Find where the given text appears and provide that cell's center as [x, y] coordinate. 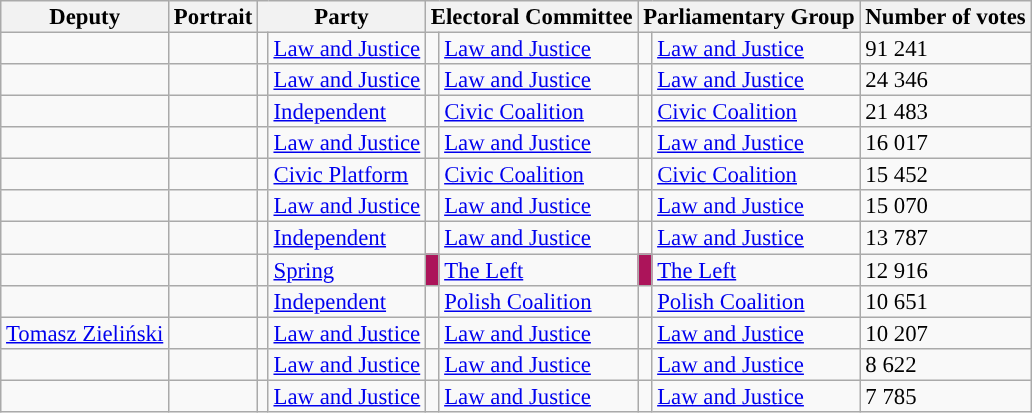
Deputy [85, 17]
Parliamentary Group [749, 17]
91 241 [946, 49]
16 017 [946, 143]
Civic Platform [346, 175]
12 916 [946, 270]
Portrait [214, 17]
Party [342, 17]
15 452 [946, 175]
13 787 [946, 238]
24 346 [946, 80]
Spring [346, 270]
Number of votes [946, 17]
10 651 [946, 301]
7 785 [946, 396]
15 070 [946, 206]
10 207 [946, 333]
8 622 [946, 364]
Tomasz Zieliński [85, 333]
Electoral Committee [532, 17]
21 483 [946, 112]
